Locate the cell with the specified text and output its (X, Y) center coordinate. 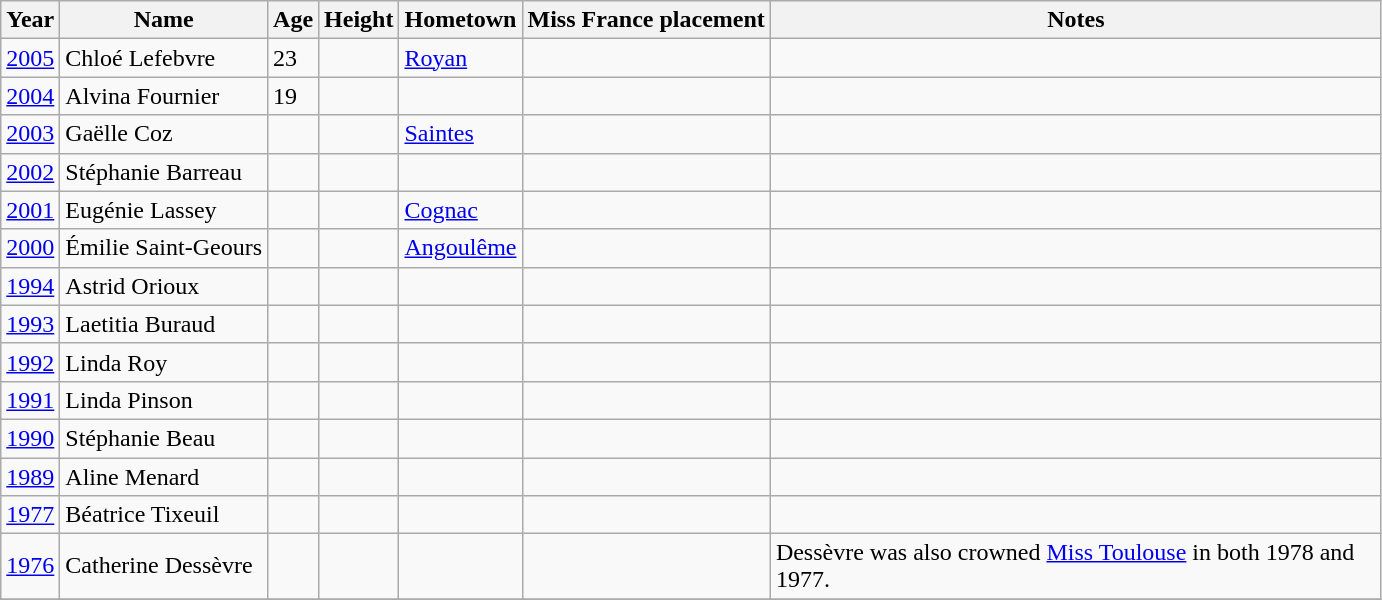
Height (359, 20)
1990 (30, 438)
1993 (30, 324)
19 (294, 96)
Dessèvre was also crowned Miss Toulouse in both 1978 and 1977. (1076, 566)
Saintes (460, 134)
Stéphanie Beau (164, 438)
1976 (30, 566)
Angoulême (460, 248)
Linda Roy (164, 362)
23 (294, 58)
Notes (1076, 20)
Year (30, 20)
2002 (30, 172)
1991 (30, 400)
Aline Menard (164, 477)
1994 (30, 286)
Miss France placement (646, 20)
Astrid Orioux (164, 286)
Royan (460, 58)
Name (164, 20)
2004 (30, 96)
Eugénie Lassey (164, 210)
1992 (30, 362)
Cognac (460, 210)
Catherine Dessèvre (164, 566)
Alvina Fournier (164, 96)
Linda Pinson (164, 400)
Chloé Lefebvre (164, 58)
Stéphanie Barreau (164, 172)
Gaëlle Coz (164, 134)
Béatrice Tixeuil (164, 515)
2003 (30, 134)
Émilie Saint-Geours (164, 248)
Laetitia Buraud (164, 324)
2001 (30, 210)
2000 (30, 248)
1989 (30, 477)
2005 (30, 58)
Age (294, 20)
Hometown (460, 20)
1977 (30, 515)
